Scan for the cell matching the given text and deliver its [x, y] coordinate at center. 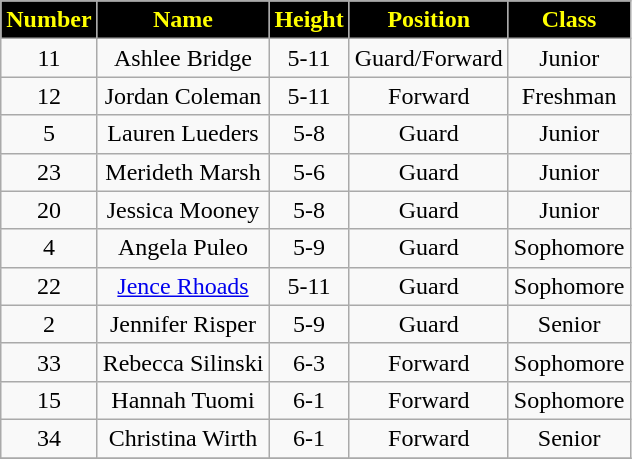
12 [49, 96]
Jordan Coleman [183, 96]
Ashlee Bridge [183, 58]
Lauren Lueders [183, 134]
Freshman [569, 96]
6-3 [309, 362]
2 [49, 324]
Angela Puleo [183, 248]
Number [49, 20]
Jennifer Risper [183, 324]
11 [49, 58]
Position [428, 20]
Name [183, 20]
Jence Rhoads [183, 286]
33 [49, 362]
34 [49, 438]
Jessica Mooney [183, 210]
5-6 [309, 172]
23 [49, 172]
Guard/Forward [428, 58]
5 [49, 134]
Height [309, 20]
20 [49, 210]
15 [49, 400]
Hannah Tuomi [183, 400]
4 [49, 248]
22 [49, 286]
Christina Wirth [183, 438]
Class [569, 20]
Merideth Marsh [183, 172]
Rebecca Silinski [183, 362]
